Find where the given text appears and provide that cell's center as [X, Y] coordinate. 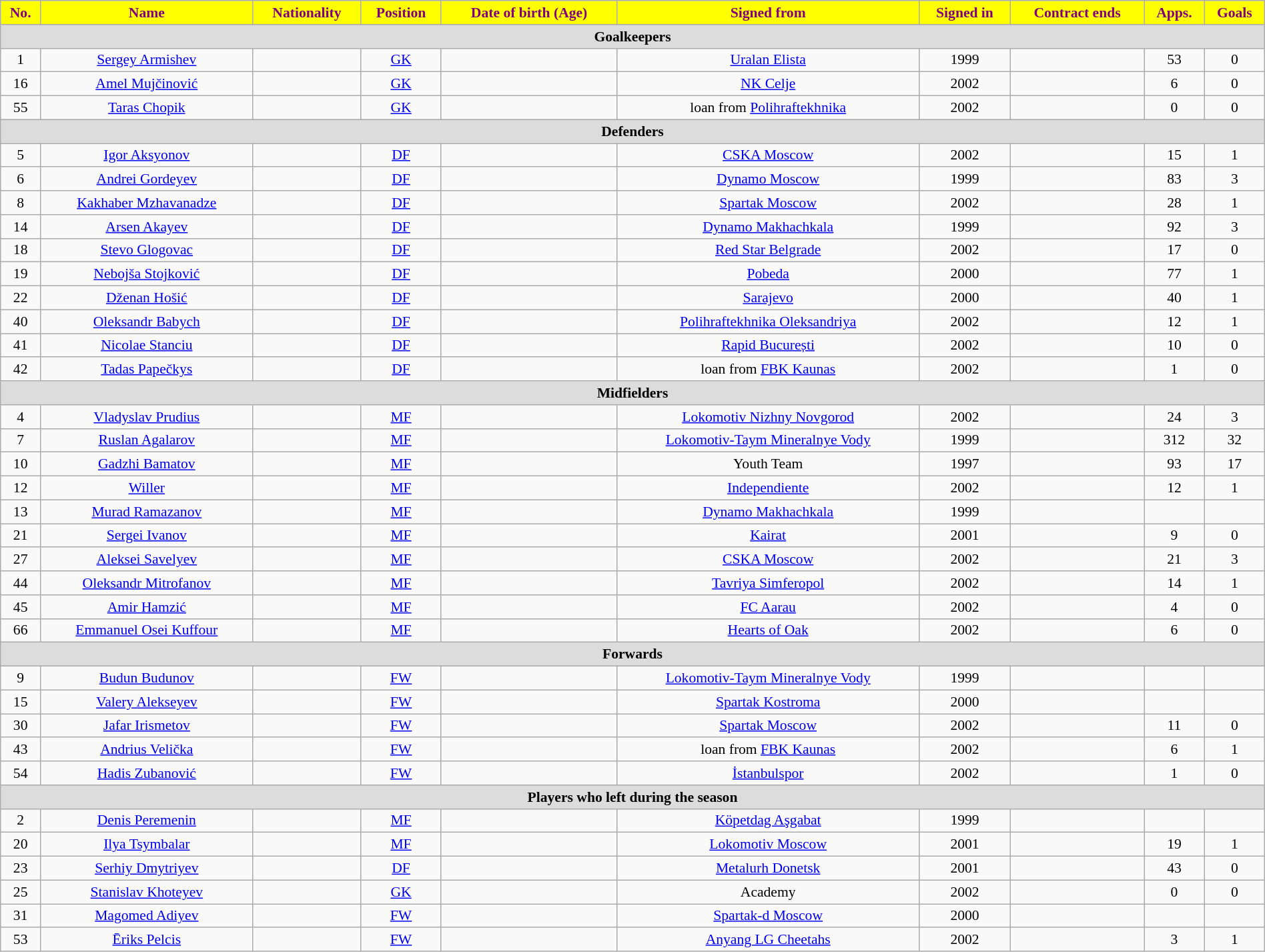
Gadzhi Bamatov [147, 464]
Polihraftekhnika Oleksandriya [769, 322]
Denis Peremenin [147, 821]
Signed from [769, 13]
31 [21, 916]
Independiente [769, 488]
92 [1174, 227]
Stevo Glogovac [147, 250]
Forwards [632, 654]
Goalkeepers [632, 37]
Spartak-d Moscow [769, 916]
Arsen Akayev [147, 227]
20 [21, 845]
Stanislav Khoteyev [147, 892]
93 [1174, 464]
Youth Team [769, 464]
Köpetdag Aşgabat [769, 821]
FC Aarau [769, 607]
312 [1174, 440]
Jafar Irismetov [147, 726]
Anyang LG Cheetahs [769, 940]
Valery Alekseyev [147, 702]
Uralan Elista [769, 60]
Amir Hamzić [147, 607]
Contract ends [1077, 13]
24 [1174, 417]
83 [1174, 179]
NK Celje [769, 84]
Vladyslav Prudius [147, 417]
Lokomotiv Moscow [769, 845]
Emmanuel Osei Kuffour [147, 630]
Players who left during the season [632, 797]
1997 [965, 464]
8 [21, 203]
54 [21, 773]
Aleksei Savelyev [147, 560]
13 [21, 512]
45 [21, 607]
Magomed Adiyev [147, 916]
Oleksandr Babych [147, 322]
Ruslan Agalarov [147, 440]
Amel Mujčinović [147, 84]
23 [21, 869]
28 [1174, 203]
Lokomotiv Nizhny Novgorod [769, 417]
27 [21, 560]
Oleksandr Mitrofanov [147, 583]
Nebojša Stojković [147, 274]
7 [21, 440]
İstanbulspor [769, 773]
Signed in [965, 13]
77 [1174, 274]
Murad Ramazanov [147, 512]
Spartak Kostroma [769, 702]
Tadas Papečkys [147, 370]
Hearts of Oak [769, 630]
Dynamo Moscow [769, 179]
32 [1234, 440]
Andrei Gordeyev [147, 179]
25 [21, 892]
Nicolae Stanciu [147, 346]
Willer [147, 488]
5 [21, 155]
Kakhaber Mzhavanadze [147, 203]
Taras Chopik [147, 108]
42 [21, 370]
Position [402, 13]
Serhiy Dmytriyev [147, 869]
No. [21, 13]
Date of birth (Age) [528, 13]
Dženan Hošić [147, 298]
Igor Aksyonov [147, 155]
Midfielders [632, 393]
2 [21, 821]
Nationality [307, 13]
Tavriya Simferopol [769, 583]
18 [21, 250]
66 [21, 630]
Apps. [1174, 13]
Name [147, 13]
Metalurh Donetsk [769, 869]
Hadis Zubanović [147, 773]
55 [21, 108]
44 [21, 583]
16 [21, 84]
Defenders [632, 131]
30 [21, 726]
Budun Budunov [147, 678]
Ilya Tsymbalar [147, 845]
Ēriks Pelcis [147, 940]
Goals [1234, 13]
Sergey Armishev [147, 60]
11 [1174, 726]
Sarajevo [769, 298]
Academy [769, 892]
Rapid București [769, 346]
Red Star Belgrade [769, 250]
Pobeda [769, 274]
41 [21, 346]
Kairat [769, 536]
Andrius Velička [147, 750]
loan from Polihraftekhnika [769, 108]
Sergei Ivanov [147, 536]
22 [21, 298]
